Capture the cell that displays the provided text and extract its (x, y) central coordinate. 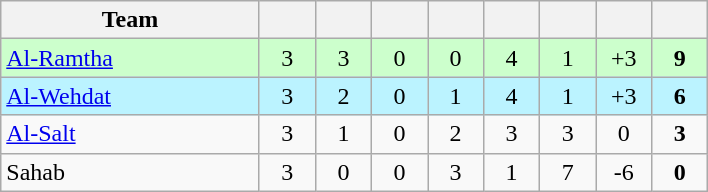
9 (680, 58)
Al-Ramtha (130, 58)
Al-Salt (130, 134)
7 (568, 172)
Sahab (130, 172)
Al-Wehdat (130, 96)
Team (130, 20)
-6 (624, 172)
6 (680, 96)
